Capture the cell that displays the provided text and extract its (x, y) central coordinate. 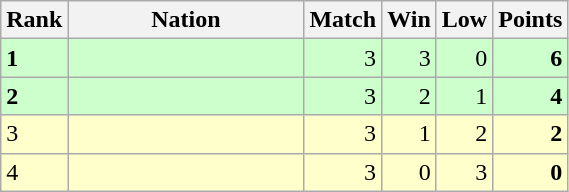
Rank (34, 20)
Points (530, 20)
Nation (186, 20)
Low (464, 20)
Match (343, 20)
Win (410, 20)
6 (530, 58)
